Determine the (x, y) coordinate at the center of the cell enclosing the given text.  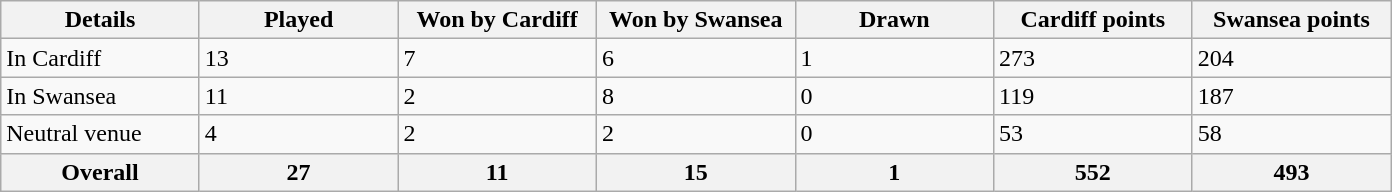
Overall (100, 172)
27 (298, 172)
Neutral venue (100, 134)
204 (1292, 58)
Details (100, 20)
53 (1094, 134)
552 (1094, 172)
Swansea points (1292, 20)
8 (696, 96)
Won by Swansea (696, 20)
119 (1094, 96)
273 (1094, 58)
In Cardiff (100, 58)
In Swansea (100, 96)
13 (298, 58)
Played (298, 20)
4 (298, 134)
6 (696, 58)
15 (696, 172)
7 (498, 58)
Drawn (894, 20)
58 (1292, 134)
Won by Cardiff (498, 20)
187 (1292, 96)
Cardiff points (1094, 20)
493 (1292, 172)
